Determine the (x, y) coordinate at the center of the cell enclosing the given text.  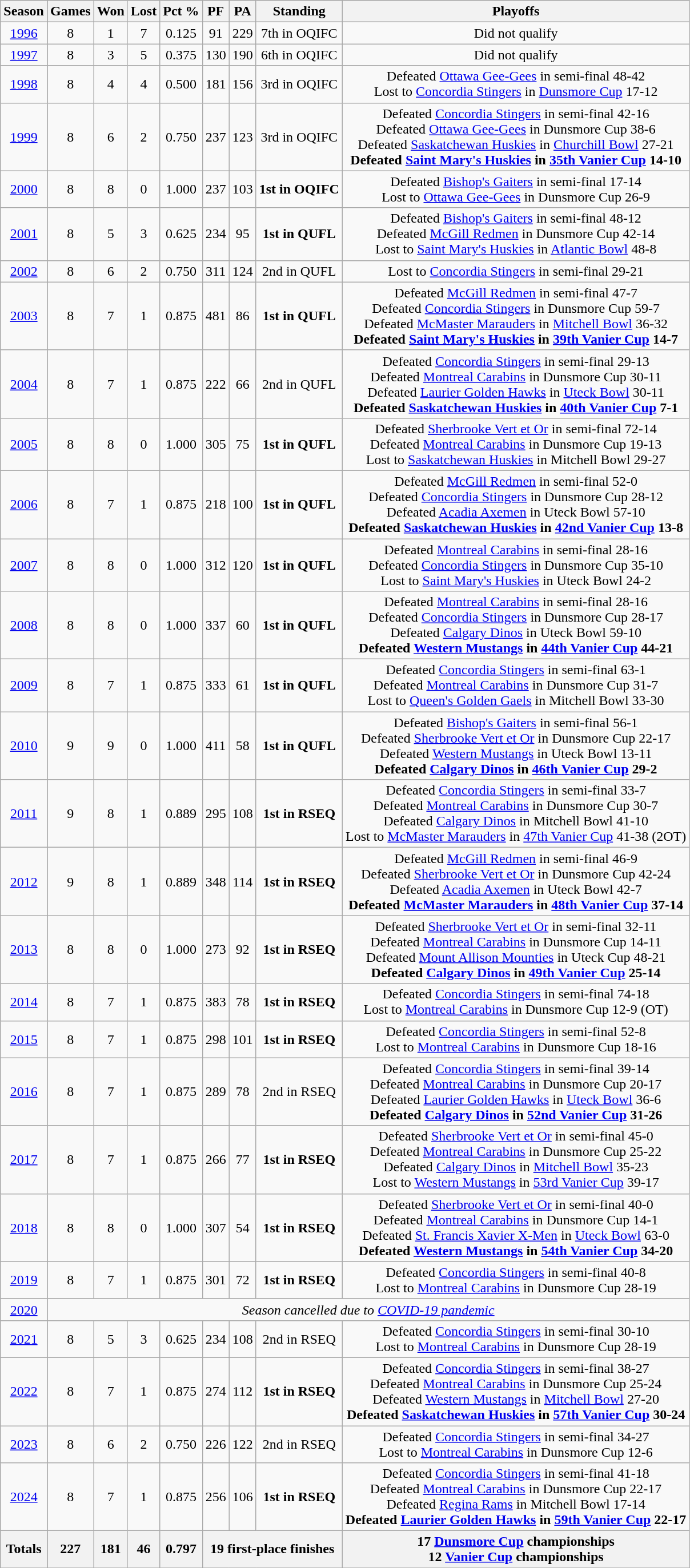
2011 (24, 814)
1st in OQIFC (299, 190)
0.500 (181, 84)
Won (111, 11)
2008 (24, 626)
61 (242, 686)
7th in OQIFC (299, 33)
Defeated Concordia Stingers in semi-final 30-10Lost to Montreal Carabins in Dunsmore Cup 28-19 (516, 1339)
112 (242, 1392)
2001 (24, 234)
222 (216, 384)
2015 (24, 1039)
1999 (24, 137)
Totals (24, 1549)
86 (242, 316)
Season (24, 11)
2010 (24, 745)
Standing (299, 11)
Defeated Ottawa Gee-Gees in semi-final 48-42Lost to Concordia Stingers in Dunsmore Cup 17-12 (516, 84)
0.125 (181, 33)
17 Dunsmore Cup championships12 Vanier Cup championships (516, 1549)
274 (216, 1392)
72 (242, 1280)
2020 (24, 1309)
101 (242, 1039)
122 (242, 1444)
2024 (24, 1497)
124 (242, 271)
229 (242, 33)
256 (216, 1497)
54 (242, 1227)
2012 (24, 881)
60 (242, 626)
46 (143, 1549)
2018 (24, 1227)
58 (242, 745)
Defeated Bishop's Gaiters in semi-final 48-12Defeated McGill Redmen in Dunsmore Cup 42-14Lost to Saint Mary's Huskies in Atlantic Bowl 48-8 (516, 234)
Defeated Concordia Stingers in semi-final 40-8Lost to Montreal Carabins in Dunsmore Cup 28-19 (516, 1280)
2019 (24, 1280)
1998 (24, 84)
226 (216, 1444)
Pct % (181, 11)
0.375 (181, 55)
311 (216, 271)
481 (216, 316)
2021 (24, 1339)
2002 (24, 271)
305 (216, 444)
337 (216, 626)
100 (242, 505)
Lost (143, 11)
2000 (24, 190)
66 (242, 384)
298 (216, 1039)
Games (70, 11)
123 (242, 137)
114 (242, 881)
266 (216, 1160)
156 (242, 84)
Defeated Concordia Stingers in semi-final 34-27 Lost to Montreal Carabins in Dunsmore Cup 12-6 (516, 1444)
95 (242, 234)
289 (216, 1091)
1997 (24, 55)
218 (216, 505)
2017 (24, 1160)
Defeated Concordia Stingers in semi-final 52-8Lost to Montreal Carabins in Dunsmore Cup 18-16 (516, 1039)
92 (242, 950)
348 (216, 881)
Playoffs (516, 11)
273 (216, 950)
411 (216, 745)
PF (216, 11)
120 (242, 565)
2007 (24, 565)
Defeated Montreal Carabins in semi-final 28-16Defeated Concordia Stingers in Dunsmore Cup 35-10Lost to Saint Mary's Huskies in Uteck Bowl 24-2 (516, 565)
2016 (24, 1091)
75 (242, 444)
301 (216, 1280)
2003 (24, 316)
2005 (24, 444)
Defeated Concordia Stingers in semi-final 74-18Lost to Montreal Carabins in Dunsmore Cup 12-9 (OT) (516, 1002)
2022 (24, 1392)
PA (242, 11)
Defeated Bishop's Gaiters in semi-final 17-14Lost to Ottawa Gee-Gees in Dunsmore Cup 26-9 (516, 190)
2006 (24, 505)
2013 (24, 950)
295 (216, 814)
91 (216, 33)
312 (216, 565)
Lost to Concordia Stingers in semi-final 29-21 (516, 271)
190 (242, 55)
227 (70, 1549)
2009 (24, 686)
0.797 (181, 1549)
2004 (24, 384)
130 (216, 55)
383 (216, 1002)
Defeated Concordia Stingers in semi-final 63-1Defeated Montreal Carabins in Dunsmore Cup 31-7Lost to Queen's Golden Gaels in Mitchell Bowl 33-30 (516, 686)
2023 (24, 1444)
Season cancelled due to COVID-19 pandemic (368, 1309)
1996 (24, 33)
103 (242, 190)
106 (242, 1497)
6th in OQIFC (299, 55)
307 (216, 1227)
19 first-place finishes (272, 1549)
77 (242, 1160)
2014 (24, 1002)
333 (216, 686)
